Search for the cell housing the specified text and yield its (X, Y) center coordinate. 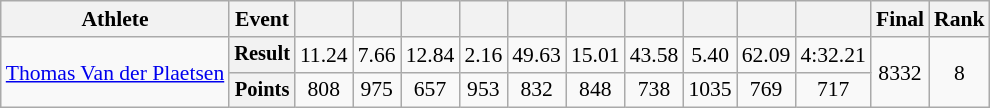
Thomas Van der Plaetsen (116, 72)
848 (596, 90)
11.24 (324, 55)
15.01 (596, 55)
1035 (710, 90)
808 (324, 90)
Rank (960, 19)
738 (654, 90)
62.09 (766, 55)
8 (960, 72)
Points (262, 90)
2.16 (483, 55)
832 (536, 90)
7.66 (377, 55)
Final (900, 19)
43.58 (654, 55)
4:32.21 (832, 55)
Athlete (116, 19)
Result (262, 55)
717 (832, 90)
8332 (900, 72)
769 (766, 90)
Event (262, 19)
49.63 (536, 55)
953 (483, 90)
12.84 (430, 55)
975 (377, 90)
657 (430, 90)
5.40 (710, 55)
